Detect which cell encompasses the target text, then output its (x, y) center coordinate. 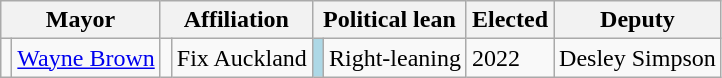
Wayne Brown (86, 58)
Deputy (638, 20)
Desley Simpson (638, 58)
Affiliation (236, 20)
Mayor (80, 20)
Elected (510, 20)
2022 (510, 58)
Fix Auckland (242, 58)
Political lean (389, 20)
Right-leaning (394, 58)
